Pinpoint the cell where the given text exists, returning its [x, y] midpoint coordinate. 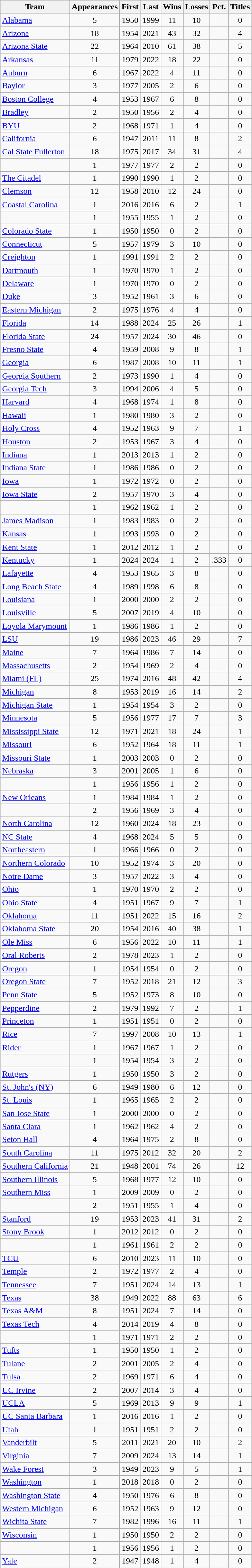
San Jose State [35, 1113]
Houston [35, 442]
Northern Colorado [35, 863]
1988 [130, 323]
BYU [35, 125]
Ohio State [35, 903]
Iowa State [35, 494]
Texas Tech [35, 1324]
Kansas [35, 534]
Oregon State [35, 981]
Coastal Carolina [35, 205]
Santa Clara [35, 1126]
Loyola Marymount [35, 626]
Creighton [35, 257]
Tulane [35, 1363]
41 [172, 1218]
Louisiana [35, 600]
Kentucky [35, 560]
Utah [35, 1430]
Colorado State [35, 231]
Team [35, 7]
Rider [35, 1048]
Appearances [95, 7]
Eastern Michigan [35, 310]
1987 [130, 362]
Wake Forest [35, 1469]
Georgia Southern [35, 375]
Notre Dame [35, 876]
1994 [130, 389]
Penn State [35, 995]
Mississippi State [35, 731]
Ole Miss [35, 942]
Iowa [35, 481]
1989 [130, 587]
1960 [130, 824]
Oregon [35, 968]
17 [172, 718]
Southern Illinois [35, 1179]
Virginia [35, 1456]
30 [172, 336]
Tulsa [35, 1377]
2017 [151, 152]
Nebraska [35, 771]
Ohio [35, 889]
Wins [172, 7]
Holy Cross [35, 428]
Oklahoma State [35, 929]
First [130, 7]
1982 [130, 1522]
North Carolina [35, 824]
Louisville [35, 613]
Oklahoma [35, 916]
40 [172, 929]
Southern Miss [35, 1192]
Southern California [35, 1166]
Maine [35, 652]
Michigan [35, 692]
Pepperdine [35, 1008]
Pct. [219, 7]
Tufts [35, 1350]
74 [172, 1166]
2006 [151, 389]
Connecticut [35, 244]
Michigan State [35, 705]
Boston College [35, 99]
Titles [240, 7]
Seton Hall [35, 1140]
St. Louis [35, 1100]
63 [197, 1298]
LSU [35, 639]
.333 [219, 560]
Princeton [35, 1021]
The Citadel [35, 178]
Missouri State [35, 758]
Cal State Fullerton [35, 152]
1999 [151, 20]
Dartmouth [35, 270]
Minnesota [35, 718]
Missouri [35, 744]
Wisconsin [35, 1535]
Indiana State [35, 468]
Florida [35, 323]
1996 [151, 1522]
43 [172, 33]
Georgia [35, 362]
Tennessee [35, 1285]
Lafayette [35, 573]
California [35, 138]
Texas A&M [35, 1311]
23 [197, 824]
UCLA [35, 1403]
Baylor [35, 86]
UC Irvine [35, 1390]
Last [151, 7]
Arkansas [35, 60]
1978 [130, 955]
Yale [35, 1561]
Georgia Tech [35, 389]
St. John's (NY) [35, 1087]
Stony Brook [35, 1232]
Auburn [35, 73]
Western Michigan [35, 1508]
Massachusetts [35, 665]
42 [197, 679]
Fresno State [35, 349]
New Orleans [35, 797]
Stanford [35, 1218]
Losses [197, 7]
Oral Roberts [35, 955]
Harvard [35, 402]
1998 [151, 587]
Miami (FL) [35, 679]
1958 [130, 191]
1959 [130, 349]
Long Beach State [35, 587]
48 [172, 679]
Arizona [35, 33]
Hawaii [35, 415]
29 [197, 639]
88 [172, 1298]
Bradley [35, 112]
Clemson [35, 191]
Rutgers [35, 1074]
Duke [35, 297]
Alabama [35, 20]
61 [172, 46]
Rice [35, 1034]
Washington [35, 1482]
Wichita State [35, 1522]
Washington State [35, 1495]
Kent State [35, 547]
TCU [35, 1258]
South Carolina [35, 1153]
1992 [151, 1008]
15 [172, 916]
34 [172, 152]
Texas [35, 1298]
James Madison [35, 520]
Arizona State [35, 46]
NC State [35, 837]
Temple [35, 1271]
Vanderbilt [35, 1443]
Delaware [35, 283]
1997 [130, 1034]
UC Santa Barbara [35, 1416]
Northeastern [35, 850]
Florida State [35, 336]
Indiana [35, 455]
